Output the [x, y] coordinate of the center of the cell containing the given text.  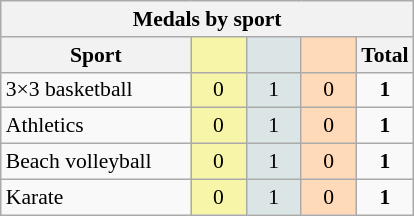
Beach volleyball [96, 162]
3×3 basketball [96, 90]
Medals by sport [208, 19]
Athletics [96, 126]
Karate [96, 197]
Sport [96, 55]
Total [384, 55]
